Scan for the cell matching the given text and deliver its [x, y] coordinate at center. 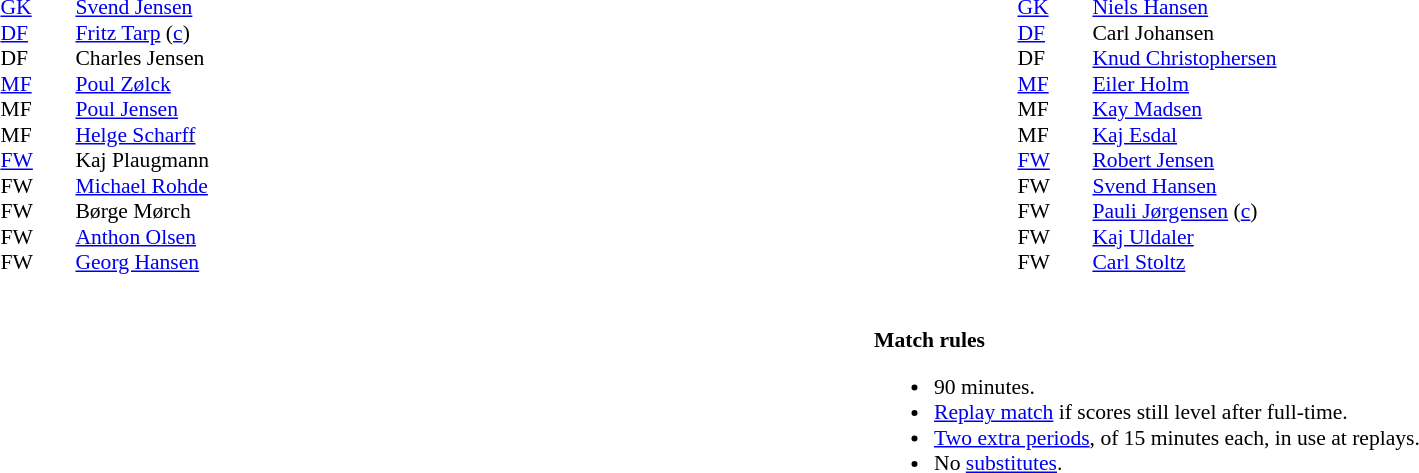
Charles Jensen [142, 59]
Michael Rohde [142, 186]
Kaj Esdal [1184, 135]
Fritz Tarp (c) [142, 33]
Kaj Uldaler [1184, 237]
Robert Jensen [1184, 161]
Pauli Jørgensen (c) [1184, 211]
Kaj Plaugmann [142, 161]
Eiler Holm [1184, 84]
Poul Zølck [142, 84]
Poul Jensen [142, 109]
Anthon Olsen [142, 237]
Helge Scharff [142, 135]
Børge Mørch [142, 211]
Carl Johansen [1184, 33]
Svend Hansen [1184, 186]
Carl Stoltz [1184, 263]
Georg Hansen [142, 263]
Kay Madsen [1184, 109]
Knud Christophersen [1184, 59]
